Return (X, Y) of the center of cell containing provided text 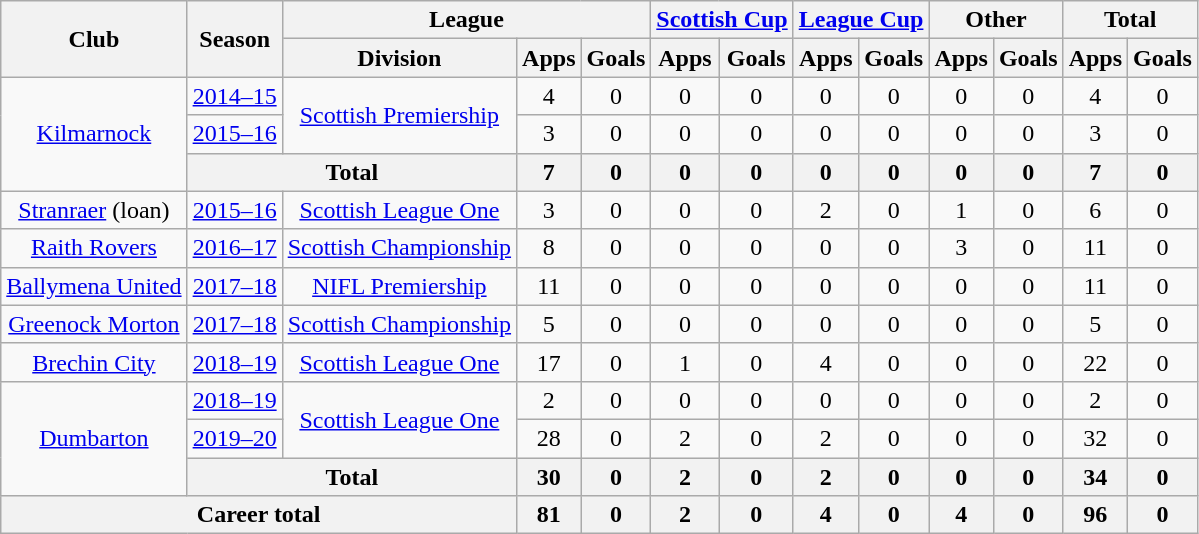
Ballymena United (94, 286)
League Cup (861, 20)
NIFL Premiership (399, 286)
Scottish Cup (722, 20)
96 (1095, 515)
Raith Rovers (94, 248)
Other (996, 20)
34 (1095, 477)
Greenock Morton (94, 324)
81 (549, 515)
Kilmarnock (94, 134)
Career total (259, 515)
League (466, 20)
30 (549, 477)
2016–17 (234, 248)
Club (94, 39)
32 (1095, 438)
Dumbarton (94, 438)
28 (549, 438)
Division (399, 58)
22 (1095, 362)
Season (234, 39)
17 (549, 362)
2014–15 (234, 96)
2019–20 (234, 438)
Stranraer (loan) (94, 210)
Scottish Premiership (399, 115)
8 (549, 248)
Brechin City (94, 362)
6 (1095, 210)
